Capture the cell that displays the provided text and extract its [x, y] central coordinate. 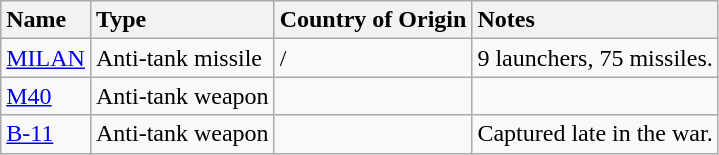
Country of Origin [373, 20]
B-11 [46, 134]
/ [373, 58]
Captured late in the war. [595, 134]
Type [182, 20]
Anti-tank missile [182, 58]
M40 [46, 96]
Notes [595, 20]
MILAN [46, 58]
Name [46, 20]
9 launchers, 75 missiles. [595, 58]
